Scan for the cell matching the given text and deliver its [x, y] coordinate at center. 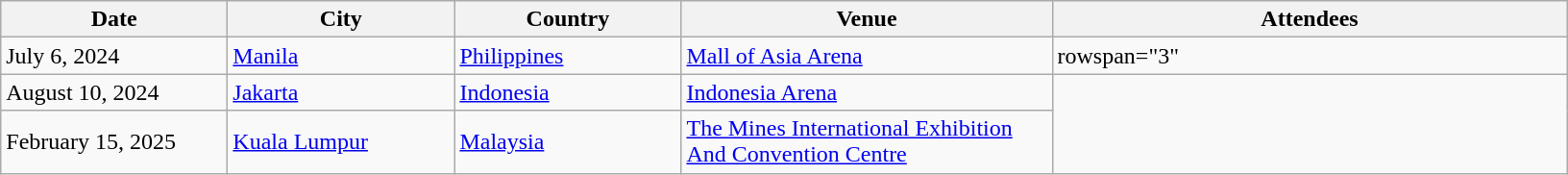
July 6, 2024 [114, 56]
Malaysia [568, 142]
Date [114, 19]
February 15, 2025 [114, 142]
Jakarta [341, 92]
rowspan="3" [1310, 56]
Manila [341, 56]
Philippines [568, 56]
Country [568, 19]
City [341, 19]
Indonesia Arena [867, 92]
Indonesia [568, 92]
The Mines International Exhibition And Convention Centre [867, 142]
Attendees [1310, 19]
August 10, 2024 [114, 92]
Mall of Asia Arena [867, 56]
Kuala Lumpur [341, 142]
Venue [867, 19]
